Extract the [X, Y] coordinate from the center of the cell holding the provided text.  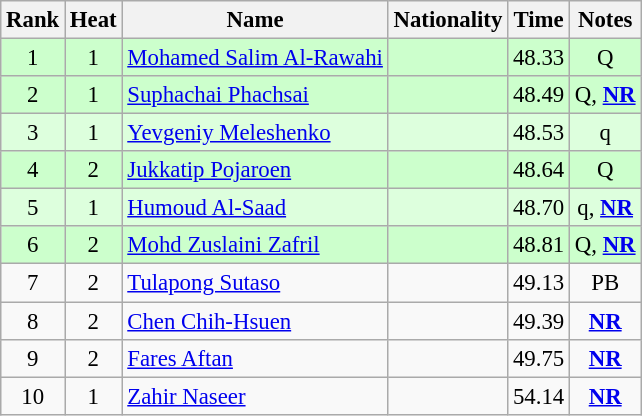
Rank [33, 20]
Mohamed Salim Al-Rawahi [255, 58]
Name [255, 20]
48.64 [539, 170]
q, NR [606, 208]
9 [33, 358]
6 [33, 245]
48.33 [539, 58]
10 [33, 396]
7 [33, 283]
49.13 [539, 283]
48.49 [539, 95]
4 [33, 170]
Suphachai Phachsai [255, 95]
Humoud Al-Saad [255, 208]
Jukkatip Pojaroen [255, 170]
q [606, 133]
3 [33, 133]
49.39 [539, 321]
8 [33, 321]
Time [539, 20]
Heat [94, 20]
Chen Chih-Hsuen [255, 321]
Yevgeniy Meleshenko [255, 133]
48.53 [539, 133]
Notes [606, 20]
Fares Aftan [255, 358]
Zahir Naseer [255, 396]
5 [33, 208]
54.14 [539, 396]
48.81 [539, 245]
49.75 [539, 358]
48.70 [539, 208]
Nationality [448, 20]
PB [606, 283]
Mohd Zuslaini Zafril [255, 245]
Tulapong Sutaso [255, 283]
